Output the [x, y] coordinate of the center of the cell containing the given text.  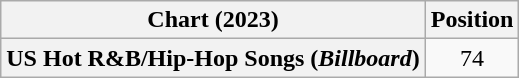
Position [472, 20]
Chart (2023) [213, 20]
74 [472, 58]
US Hot R&B/Hip-Hop Songs (Billboard) [213, 58]
